Capture the cell that displays the provided text and extract its (X, Y) central coordinate. 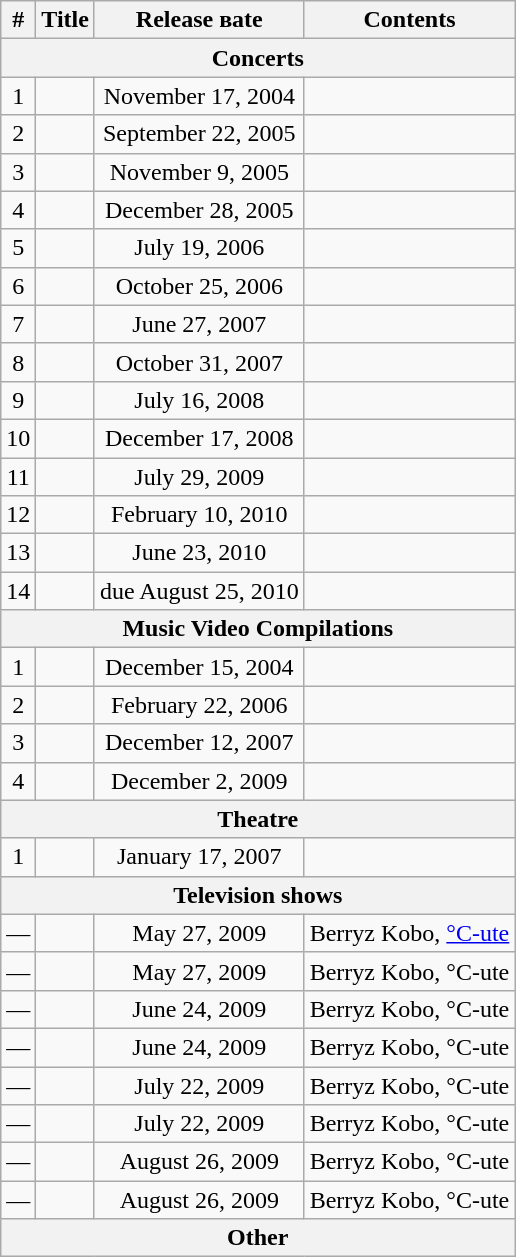
December 28, 2005 (199, 210)
due August 25, 2010 (199, 591)
5 (18, 248)
July 16, 2008 (199, 400)
Television shows (258, 895)
December 15, 2004 (199, 667)
# (18, 20)
November 17, 2004 (199, 96)
9 (18, 400)
Other (258, 1238)
13 (18, 553)
September 22, 2005 (199, 134)
Contents (410, 20)
Theatre (258, 819)
Concerts (258, 58)
6 (18, 286)
8 (18, 362)
December 12, 2007 (199, 743)
10 (18, 438)
Music Video Compilations (258, 629)
October 31, 2007 (199, 362)
July 19, 2006 (199, 248)
Release вate (199, 20)
November 9, 2005 (199, 172)
February 22, 2006 (199, 705)
11 (18, 477)
December 17, 2008 (199, 438)
February 10, 2010 (199, 515)
Title (66, 20)
July 29, 2009 (199, 477)
January 17, 2007 (199, 857)
October 25, 2006 (199, 286)
14 (18, 591)
12 (18, 515)
June 27, 2007 (199, 324)
June 23, 2010 (199, 553)
December 2, 2009 (199, 781)
7 (18, 324)
